Identify which cell holds the provided text, then report its (x, y) central coordinate. 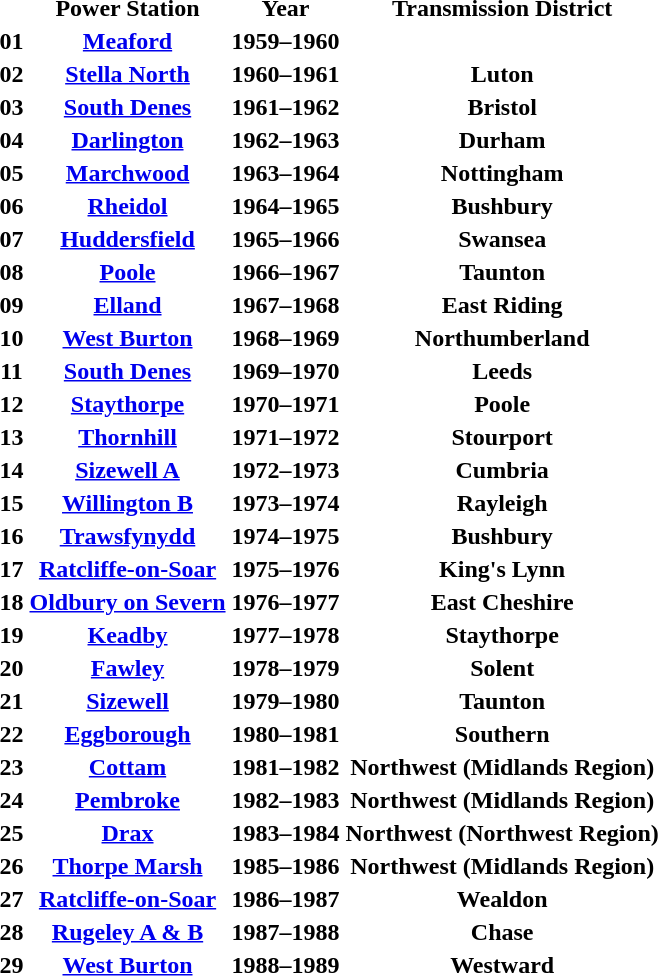
Elland (128, 305)
1985–1986 (286, 866)
Oldbury on Severn (128, 602)
Darlington (128, 140)
1962–1963 (286, 140)
1977–1978 (286, 635)
1964–1965 (286, 206)
1961–1962 (286, 107)
1980–1981 (286, 734)
Stella North (128, 74)
1963–1964 (286, 173)
Staythorpe (128, 404)
1983–1984 (286, 833)
Eggborough (128, 734)
1978–1979 (286, 668)
1976–1977 (286, 602)
1971–1972 (286, 437)
1967–1968 (286, 305)
Willington B (128, 503)
1959–1960 (286, 41)
Rugeley A & B (128, 932)
Thorpe Marsh (128, 866)
1969–1970 (286, 371)
1975–1976 (286, 569)
1960–1961 (286, 74)
Thornhill (128, 437)
Sizewell A (128, 470)
Huddersfield (128, 239)
1979–1980 (286, 701)
Rheidol (128, 206)
1986–1987 (286, 899)
1968–1969 (286, 338)
Meaford (128, 41)
1966–1967 (286, 272)
Poole (128, 272)
1987–1988 (286, 932)
1965–1966 (286, 239)
1972–1973 (286, 470)
Trawsfynydd (128, 536)
1970–1971 (286, 404)
Pembroke (128, 800)
1981–1982 (286, 767)
Marchwood (128, 173)
Cottam (128, 767)
1973–1974 (286, 503)
Sizewell (128, 701)
West Burton (128, 338)
1982–1983 (286, 800)
1974–1975 (286, 536)
Fawley (128, 668)
Drax (128, 833)
Keadby (128, 635)
